Provide the (x, y) coordinate of the cell's center where the given text is located.  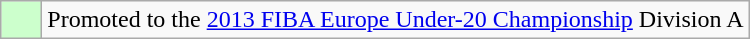
Promoted to the 2013 FIBA Europe Under-20 Championship Division A (396, 20)
